Return the [X, Y] coordinate for the center point of the cell that contains the specified text.  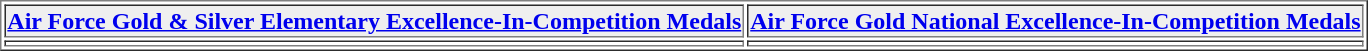
Air Force Gold & Silver Elementary Excellence-In-Competition Medals [374, 20]
Air Force Gold National Excellence-In-Competition Medals [1055, 20]
